For the text-containing cell, return its midpoint in (x, y) coordinate format. 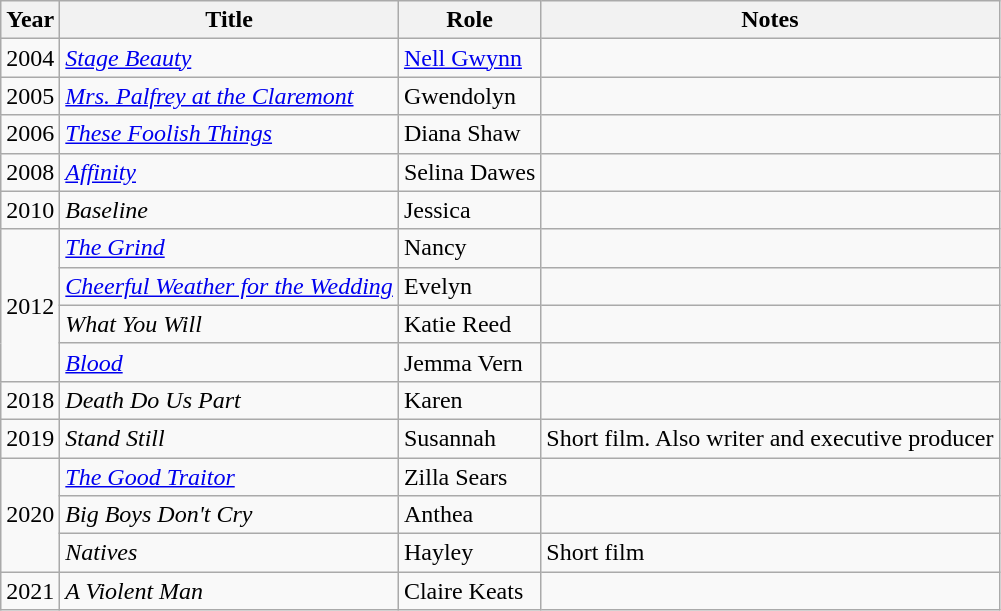
Katie Reed (469, 324)
Selina Dawes (469, 172)
Jemma Vern (469, 362)
The Grind (230, 248)
What You Will (230, 324)
2021 (30, 591)
Short film. Also writer and executive producer (770, 438)
2018 (30, 400)
Death Do Us Part (230, 400)
Anthea (469, 515)
2020 (30, 515)
Stand Still (230, 438)
Gwendolyn (469, 96)
The Good Traitor (230, 477)
Karen (469, 400)
A Violent Man (230, 591)
2006 (30, 134)
Stage Beauty (230, 58)
Blood (230, 362)
Claire Keats (469, 591)
2019 (30, 438)
Short film (770, 553)
Role (469, 20)
Year (30, 20)
Baseline (230, 210)
Notes (770, 20)
Nancy (469, 248)
Zilla Sears (469, 477)
2012 (30, 305)
Affinity (230, 172)
Susannah (469, 438)
Evelyn (469, 286)
Diana Shaw (469, 134)
Jessica (469, 210)
2005 (30, 96)
Cheerful Weather for the Wedding (230, 286)
These Foolish Things (230, 134)
Title (230, 20)
Mrs. Palfrey at the Claremont (230, 96)
Natives (230, 553)
2010 (30, 210)
Big Boys Don't Cry (230, 515)
2008 (30, 172)
2004 (30, 58)
Nell Gwynn (469, 58)
Hayley (469, 553)
